Return [X, Y] of the center of cell containing provided text 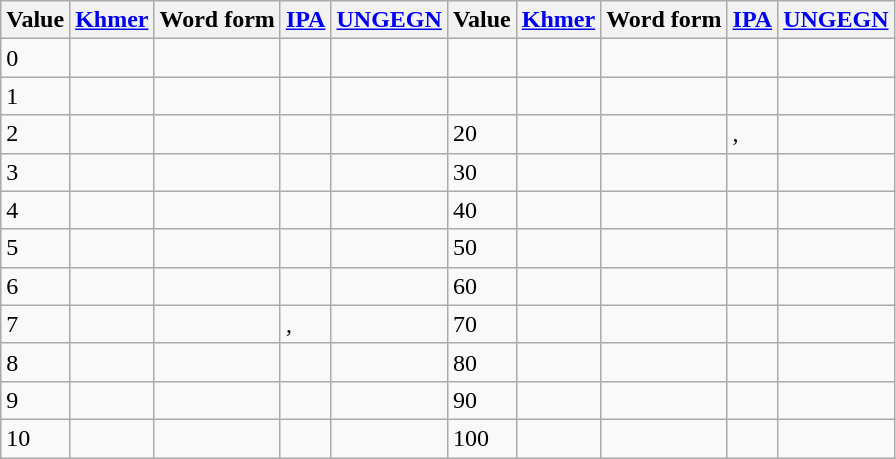
10 [36, 438]
100 [482, 438]
4 [36, 210]
70 [482, 324]
80 [482, 362]
5 [36, 248]
90 [482, 400]
7 [36, 324]
2 [36, 134]
60 [482, 286]
40 [482, 210]
20 [482, 134]
30 [482, 172]
3 [36, 172]
1 [36, 96]
9 [36, 400]
50 [482, 248]
0 [36, 58]
6 [36, 286]
8 [36, 362]
